Extract the (X, Y) coordinate from the center of the cell holding the provided text.  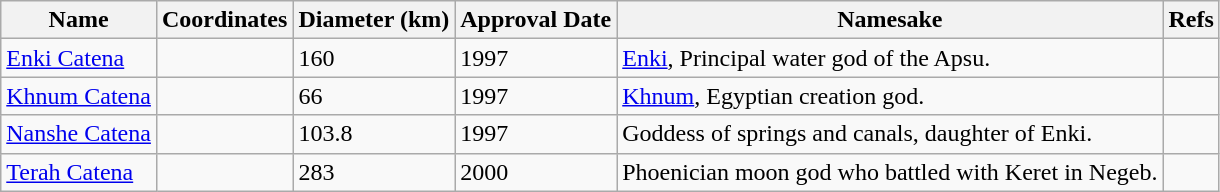
Enki, Principal water god of the Apsu. (890, 58)
Namesake (890, 20)
Nanshe Catena (79, 134)
Terah Catena (79, 172)
103.8 (374, 134)
Khnum, Egyptian creation god. (890, 96)
Enki Catena (79, 58)
2000 (536, 172)
283 (374, 172)
Diameter (km) (374, 20)
Goddess of springs and canals, daughter of Enki. (890, 134)
Approval Date (536, 20)
160 (374, 58)
Phoenician moon god who battled with Keret in Negeb. (890, 172)
Name (79, 20)
66 (374, 96)
Refs (1191, 20)
Khnum Catena (79, 96)
Coordinates (224, 20)
